Determine the (x, y) coordinate at the center of the cell enclosing the given text.  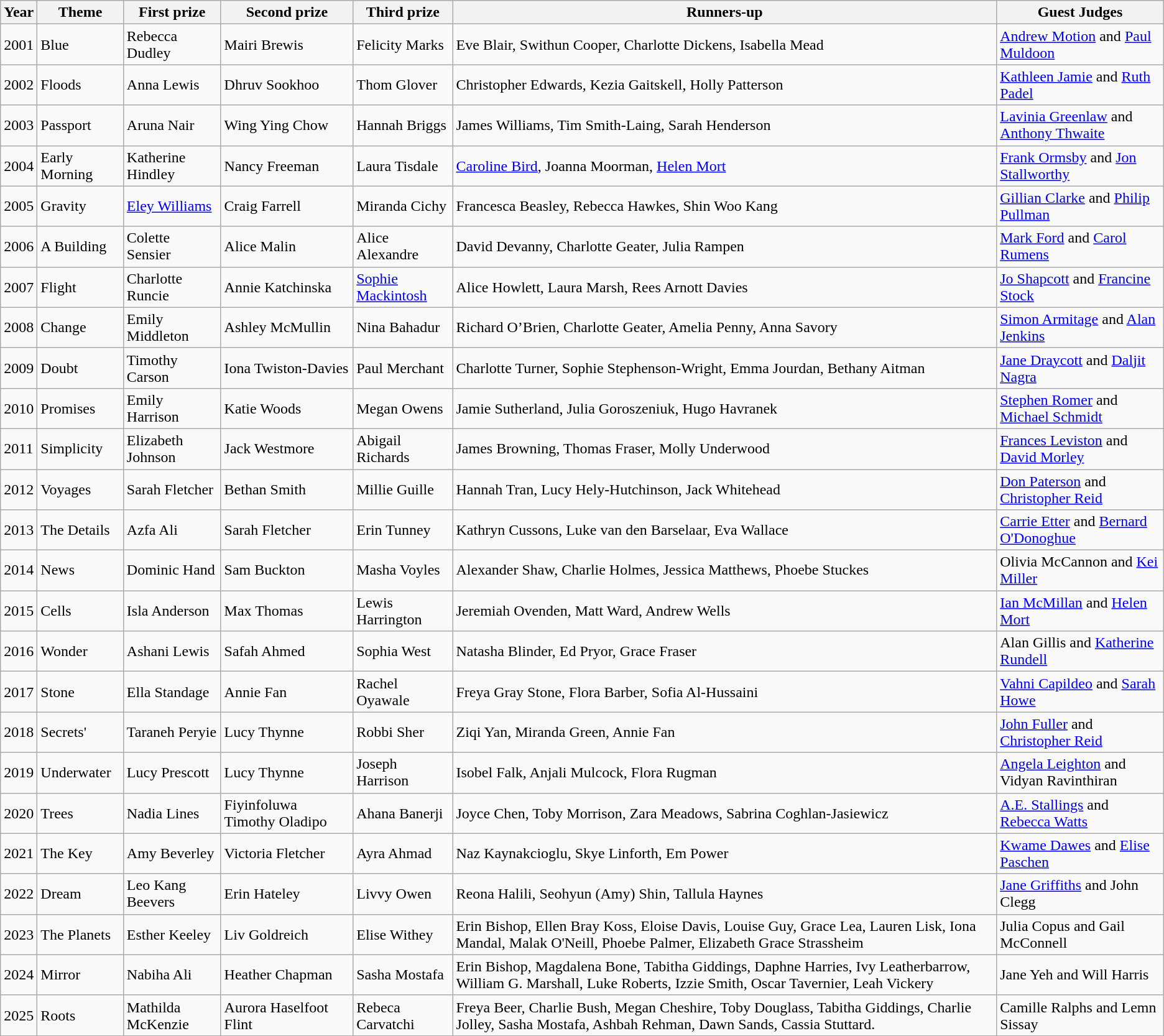
2005 (19, 206)
Rebecca Dudley (172, 45)
Sam Buckton (287, 571)
2003 (19, 126)
Nancy Freeman (287, 165)
Taraneh Peryie (172, 733)
Reona Halili, Seohyun (Amy) Shin, Tallula Haynes (725, 894)
Emily Harrison (172, 408)
Julia Copus and Gail McConnell (1081, 934)
Theme (80, 12)
Annie Katchinska (287, 287)
Rebeca Carvatchi (403, 1015)
Roots (80, 1015)
Masha Voyles (403, 571)
Jeremiah Ovenden, Matt Ward, Andrew Wells (725, 611)
Anna Lewis (172, 85)
James Williams, Tim Smith-Laing, Sarah Henderson (725, 126)
Erin Bishop, Ellen Bray Koss, Eloise Davis, Louise Guy, Grace Lea, Lauren Lisk, Iona Mandal, Malak O'Neill, Phoebe Palmer, Elizabeth Grace Strassheim (725, 934)
Ashani Lewis (172, 652)
Dominic Hand (172, 571)
Francesca Beasley, Rebecca Hawkes, Shin Woo Kang (725, 206)
Rachel Oyawale (403, 691)
Freya Gray Stone, Flora Barber, Sofia Al-Hussaini (725, 691)
The Details (80, 530)
Ayra Ahmad (403, 853)
Leo Kang Beevers (172, 894)
Eve Blair, Swithun Cooper, Charlotte Dickens, Isabella Mead (725, 45)
Laura Tisdale (403, 165)
Sophia West (403, 652)
2010 (19, 408)
Jack Westmore (287, 449)
Flight (80, 287)
Eley Williams (172, 206)
Third prize (403, 12)
Amy Beverley (172, 853)
A.E. Stallings and Rebecca Watts (1081, 813)
Richard O’Brien, Charlotte Geater, Amelia Penny, Anna Savory (725, 327)
Dhruv Sookhoo (287, 85)
Kwame Dawes and Elise Paschen (1081, 853)
Secrets' (80, 733)
Gravity (80, 206)
Ian McMillan and Helen Mort (1081, 611)
2016 (19, 652)
Esther Keeley (172, 934)
Jane Griffiths and John Clegg (1081, 894)
Sasha Mostafa (403, 975)
The Planets (80, 934)
Camille Ralphs and Lemn Sissay (1081, 1015)
News (80, 571)
2006 (19, 246)
Alice Howlett, Laura Marsh, Rees Arnott Davies (725, 287)
Vahni Capildeo and Sarah Howe (1081, 691)
2012 (19, 489)
Bethan Smith (287, 489)
Naz Kaynakcioglu, Skye Linforth, Em Power (725, 853)
Lucy Prescott (172, 772)
Jo Shapcott and Francine Stock (1081, 287)
John Fuller and Christopher Reid (1081, 733)
The Key (80, 853)
Aurora Haselfoot Flint (287, 1015)
Iona Twiston-Davies (287, 368)
2017 (19, 691)
Isla Anderson (172, 611)
Livvy Owen (403, 894)
Second prize (287, 12)
2011 (19, 449)
Caroline Bird, Joanna Moorman, Helen Mort (725, 165)
Timothy Carson (172, 368)
Elizabeth Johnson (172, 449)
Carrie Etter and Bernard O'Donoghue (1081, 530)
2024 (19, 975)
Millie Guille (403, 489)
Stephen Romer and Michael Schmidt (1081, 408)
2002 (19, 85)
Promises (80, 408)
Andrew Motion and Paul Muldoon (1081, 45)
Ahana Banerji (403, 813)
David Devanny, Charlotte Geater, Julia Rampen (725, 246)
Azfa Ali (172, 530)
Lewis Harrington (403, 611)
Frank Ormsby and Jon Stallworthy (1081, 165)
2009 (19, 368)
Craig Farrell (287, 206)
Erin Tunney (403, 530)
Robbi Sher (403, 733)
Floods (80, 85)
Aruna Nair (172, 126)
Freya Beer, Charlie Bush, Megan Cheshire, Toby Douglass, Tabitha Giddings, Charlie Jolley, Sasha Mostafa, Ashbah Rehman, Dawn Sands, Cassia Stuttard. (725, 1015)
Alan Gillis and Katherine Rundell (1081, 652)
2007 (19, 287)
Katherine Hindley (172, 165)
2015 (19, 611)
Alice Malin (287, 246)
2019 (19, 772)
Colette Sensier (172, 246)
Doubt (80, 368)
Alexander Shaw, Charlie Holmes, Jessica Matthews, Phoebe Stuckes (725, 571)
Ziqi Yan, Miranda Green, Annie Fan (725, 733)
Simon Armitage and Alan Jenkins (1081, 327)
Don Paterson and Christopher Reid (1081, 489)
Year (19, 12)
Angela Leighton and Vidyan Ravinthiran (1081, 772)
Underwater (80, 772)
Miranda Cichy (403, 206)
2014 (19, 571)
Wing Ying Chow (287, 126)
Hannah Tran, Lucy Hely-Hutchinson, Jack Whitehead (725, 489)
Felicity Marks (403, 45)
Ella Standage (172, 691)
Voyages (80, 489)
Ashley McMullin (287, 327)
Cells (80, 611)
Christopher Edwards, Kezia Gaitskell, Holly Patterson (725, 85)
Simplicity (80, 449)
Dream (80, 894)
Joseph Harrison (403, 772)
Mirror (80, 975)
A Building (80, 246)
Thom Glover (403, 85)
2022 (19, 894)
2021 (19, 853)
Wonder (80, 652)
Safah Ahmed (287, 652)
James Browning, Thomas Fraser, Molly Underwood (725, 449)
Lavinia Greenlaw and Anthony Thwaite (1081, 126)
Elise Withey (403, 934)
Mairi Brewis (287, 45)
Olivia McCannon and Kei Miller (1081, 571)
Abigail Richards (403, 449)
Heather Chapman (287, 975)
Jane Draycott and Daljit Nagra (1081, 368)
Nina Bahadur (403, 327)
Joyce Chen, Toby Morrison, Zara Meadows, Sabrina Coghlan-Jasiewicz (725, 813)
Change (80, 327)
Gillian Clarke and Philip Pullman (1081, 206)
2018 (19, 733)
Nabiha Ali (172, 975)
Hannah Briggs (403, 126)
2013 (19, 530)
Erin Hateley (287, 894)
2023 (19, 934)
Stone (80, 691)
Emily Middleton (172, 327)
Annie Fan (287, 691)
Megan Owens (403, 408)
Runners-up (725, 12)
Isobel Falk, Anjali Mulcock, Flora Rugman (725, 772)
Natasha Blinder, Ed Pryor, Grace Fraser (725, 652)
Mathilda McKenzie (172, 1015)
Trees (80, 813)
2025 (19, 1015)
Sophie Mackintosh (403, 287)
Mark Ford and Carol Rumens (1081, 246)
Charlotte Runcie (172, 287)
2001 (19, 45)
Kathleen Jamie and Ruth Padel (1081, 85)
Guest Judges (1081, 12)
Victoria Fletcher (287, 853)
First prize (172, 12)
Fiyinfoluwa Timothy Oladipo (287, 813)
Nadia Lines (172, 813)
Charlotte Turner, Sophie Stephenson-Wright, Emma Jourdan, Bethany Aitman (725, 368)
2004 (19, 165)
2020 (19, 813)
Paul Merchant (403, 368)
Max Thomas (287, 611)
Katie Woods (287, 408)
Liv Goldreich (287, 934)
Alice Alexandre (403, 246)
Blue (80, 45)
Jane Yeh and Will Harris (1081, 975)
Jamie Sutherland, Julia Goroszeniuk, Hugo Havranek (725, 408)
Passport (80, 126)
Early Morning (80, 165)
Kathryn Cussons, Luke van den Barselaar, Eva Wallace (725, 530)
Frances Leviston and David Morley (1081, 449)
2008 (19, 327)
